Find where the given text appears and provide that cell's center as (x, y) coordinate. 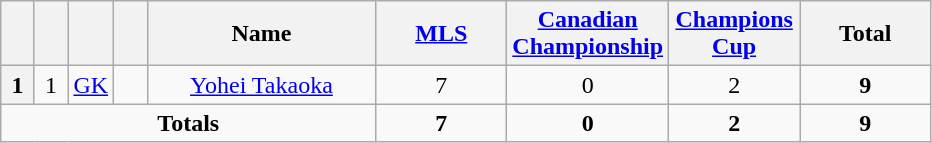
Totals (188, 123)
Yohei Takaoka (262, 85)
Name (262, 34)
GK (91, 85)
Total (866, 34)
MLS (442, 34)
Canadian Championship (588, 34)
Champions Cup (734, 34)
